Locate the cell with the specified text and output its (x, y) center coordinate. 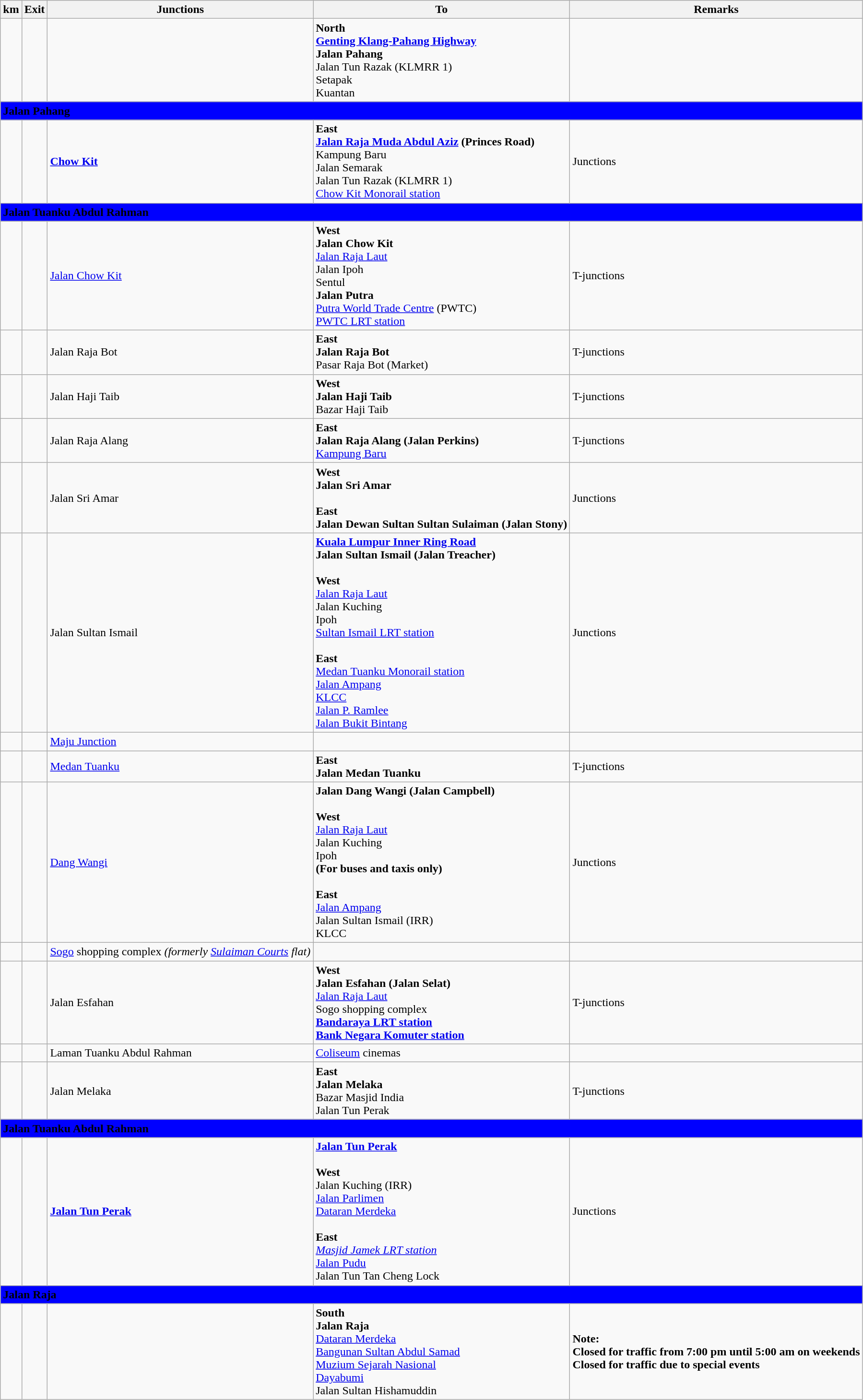
EastJalan MelakaBazar Masjid IndiaJalan Tun Perak (441, 1091)
To (441, 10)
EastJalan Raja Muda Abdul Aziz (Princes Road)Kampung BaruJalan SemarakJalan Tun Razak (KLMRR 1) Chow Kit Monorail station (441, 161)
Jalan Esfahan (180, 1003)
Jalan Sultan Ismail (180, 632)
Medan Tuanku (180, 766)
Jalan Chow Kit (180, 275)
Jalan Tun Perak (180, 1211)
WestJalan Haji TaibBazar Haji Taib (441, 396)
WestJalan Esfahan (Jalan Selat)Jalan Raja Laut Sogo shopping complex Bandaraya LRT station Bank Negara Komuter station (441, 1003)
Jalan Raja (432, 1294)
EastJalan Raja Alang (Jalan Perkins)Kampung Baru (441, 440)
Chow Kit (180, 161)
Jalan Dang Wangi (Jalan Campbell)WestJalan Raja LautJalan Kuching Ipoh(For buses and taxis only)EastJalan AmpangJalan Sultan Ismail (IRR)KLCC (441, 863)
Maju Junction (180, 741)
Jalan Melaka (180, 1091)
Sogo shopping complex (formerly Sulaiman Courts flat) (180, 952)
Jalan Pahang (432, 111)
km (11, 10)
Coliseum cinemas (441, 1053)
Jalan Sri Amar (180, 498)
Jalan Raja Bot (180, 352)
EastJalan Raja BotPasar Raja Bot (Market) (441, 352)
Remarks (716, 10)
North Genting Klang-Pahang HighwayJalan PahangJalan Tun Razak (KLMRR 1)SetapakKuantan (441, 60)
Dang Wangi (180, 863)
SouthJalan RajaDataran MerdekaBangunan Sultan Abdul SamadMuzium Sejarah NasionalDayabumiJalan Sultan Hishamuddin (441, 1352)
Note:Closed for traffic from 7:00 pm until 5:00 am on weekendsClosed for traffic due to special events (716, 1352)
WestJalan Sri AmarEastJalan Dewan Sultan Sultan Sulaiman (Jalan Stony) (441, 498)
Laman Tuanku Abdul Rahman (180, 1053)
WestJalan Chow KitJalan Raja LautJalan IpohSentulJalan PutraPutra World Trade Centre (PWTC) PWTC LRT station (441, 275)
Exit (35, 10)
Jalan Haji Taib (180, 396)
EastJalan Medan Tuanku (441, 766)
Jalan Raja Alang (180, 440)
Jalan Tun PerakWestJalan Kuching (IRR)Jalan Parlimen Dataran MerdekaEast Masjid Jamek LRT stationJalan PuduJalan Tun Tan Cheng Lock (441, 1211)
